Provide the (X, Y) coordinate of the cell's center where the given text is located.  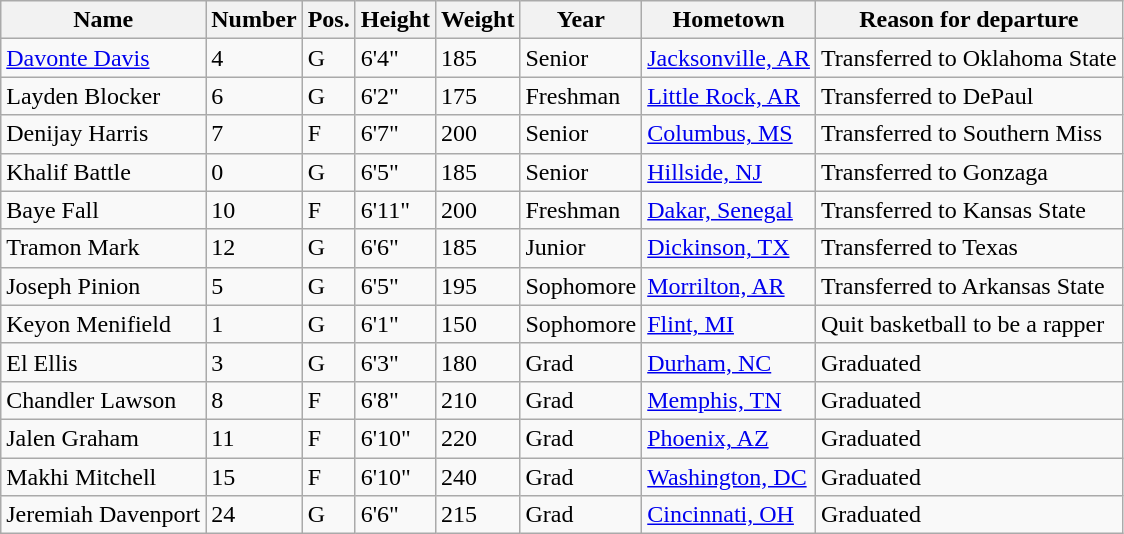
Transferred to Oklahoma State (968, 58)
215 (478, 515)
Denijay Harris (104, 134)
Columbus, MS (729, 134)
El Ellis (104, 362)
Transferred to Southern Miss (968, 134)
Phoenix, AZ (729, 438)
6'11" (395, 210)
6'1" (395, 324)
Joseph Pinion (104, 286)
Khalif Battle (104, 172)
0 (254, 172)
180 (478, 362)
Cincinnati, OH (729, 515)
Tramon Mark (104, 248)
Pos. (328, 20)
Year (581, 20)
Jeremiah Davenport (104, 515)
7 (254, 134)
Hometown (729, 20)
Little Rock, AR (729, 96)
6 (254, 96)
240 (478, 477)
210 (478, 400)
195 (478, 286)
Weight (478, 20)
Dakar, Senegal (729, 210)
Chandler Lawson (104, 400)
Quit basketball to be a rapper (968, 324)
Layden Blocker (104, 96)
Jacksonville, AR (729, 58)
6'2" (395, 96)
Transferred to Texas (968, 248)
175 (478, 96)
6'4" (395, 58)
Reason for departure (968, 20)
150 (478, 324)
6'7" (395, 134)
Jalen Graham (104, 438)
12 (254, 248)
Memphis, TN (729, 400)
Number (254, 20)
Transferred to DePaul (968, 96)
15 (254, 477)
Davonte Davis (104, 58)
Makhi Mitchell (104, 477)
Height (395, 20)
Baye Fall (104, 210)
Junior (581, 248)
Transferred to Kansas State (968, 210)
6'3" (395, 362)
Name (104, 20)
Hillside, NJ (729, 172)
Transferred to Gonzaga (968, 172)
Flint, MI (729, 324)
Keyon Menifield (104, 324)
24 (254, 515)
3 (254, 362)
6'8" (395, 400)
220 (478, 438)
Durham, NC (729, 362)
Dickinson, TX (729, 248)
Transferred to Arkansas State (968, 286)
5 (254, 286)
11 (254, 438)
Morrilton, AR (729, 286)
1 (254, 324)
Washington, DC (729, 477)
10 (254, 210)
8 (254, 400)
4 (254, 58)
